Provide the (x, y) coordinate of the cell's center where the given text is located.  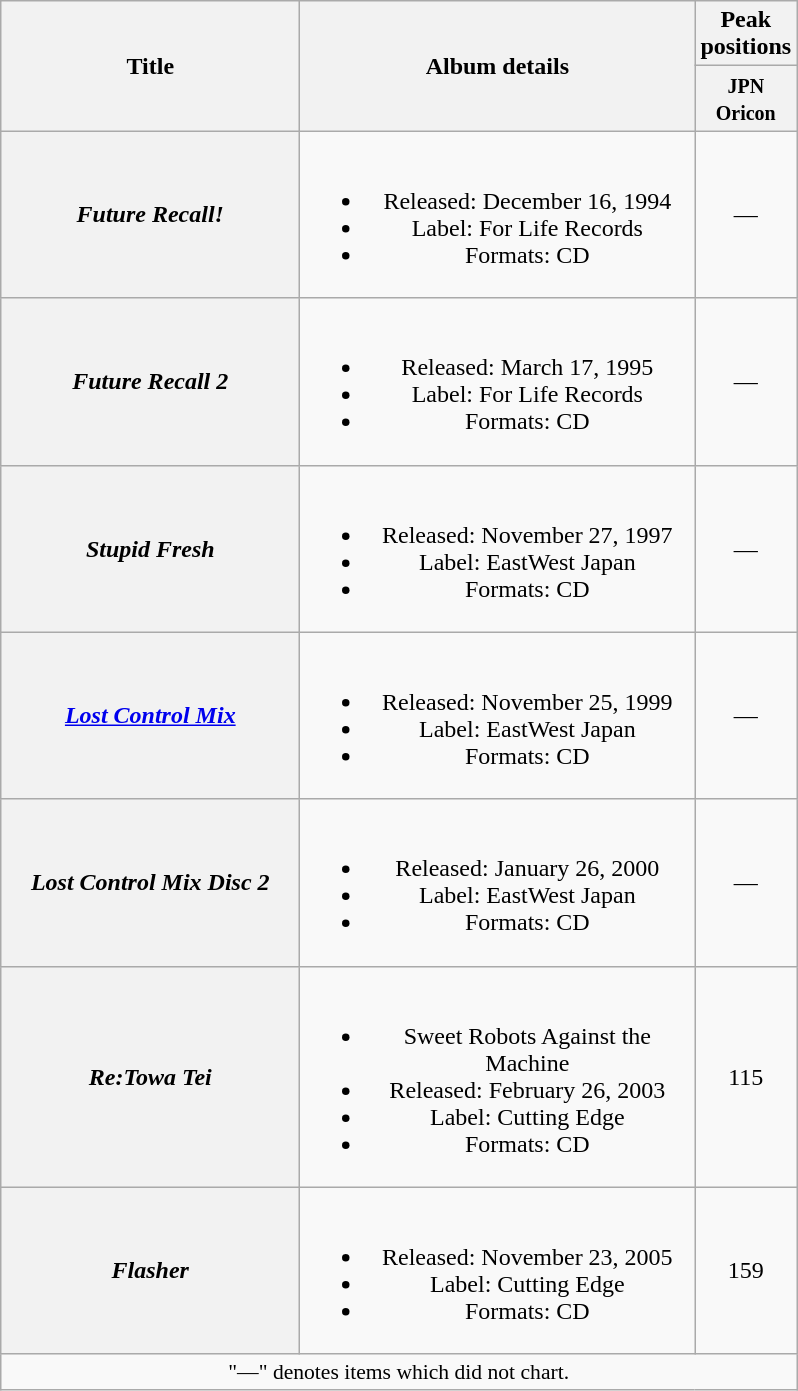
Released: November 27, 1997Label: EastWest JapanFormats: CD (498, 548)
Album details (498, 66)
Lost Control Mix (150, 716)
JPNOricon (746, 98)
Future Recall 2 (150, 382)
Sweet Robots Against the MachineReleased: February 26, 2003Label: Cutting EdgeFormats: CD (498, 1076)
115 (746, 1076)
"—" denotes items which did not chart. (399, 1372)
Title (150, 66)
Lost Control Mix Disc 2 (150, 882)
Released: December 16, 1994Label: For Life RecordsFormats: CD (498, 214)
Re:Towa Tei (150, 1076)
Released: January 26, 2000Label: EastWest JapanFormats: CD (498, 882)
159 (746, 1270)
Released: November 23, 2005Label: Cutting EdgeFormats: CD (498, 1270)
Released: March 17, 1995Label: For Life RecordsFormats: CD (498, 382)
Flasher (150, 1270)
Future Recall! (150, 214)
Stupid Fresh (150, 548)
Released: November 25, 1999Label: EastWest JapanFormats: CD (498, 716)
Peak positions (746, 34)
